Capture the cell that displays the provided text and extract its [X, Y] central coordinate. 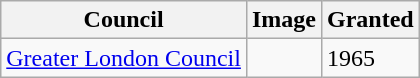
Image [284, 20]
Council [124, 20]
Granted [370, 20]
1965 [370, 58]
Greater London Council [124, 58]
